Extract the [x, y] coordinate from the center of the cell holding the provided text.  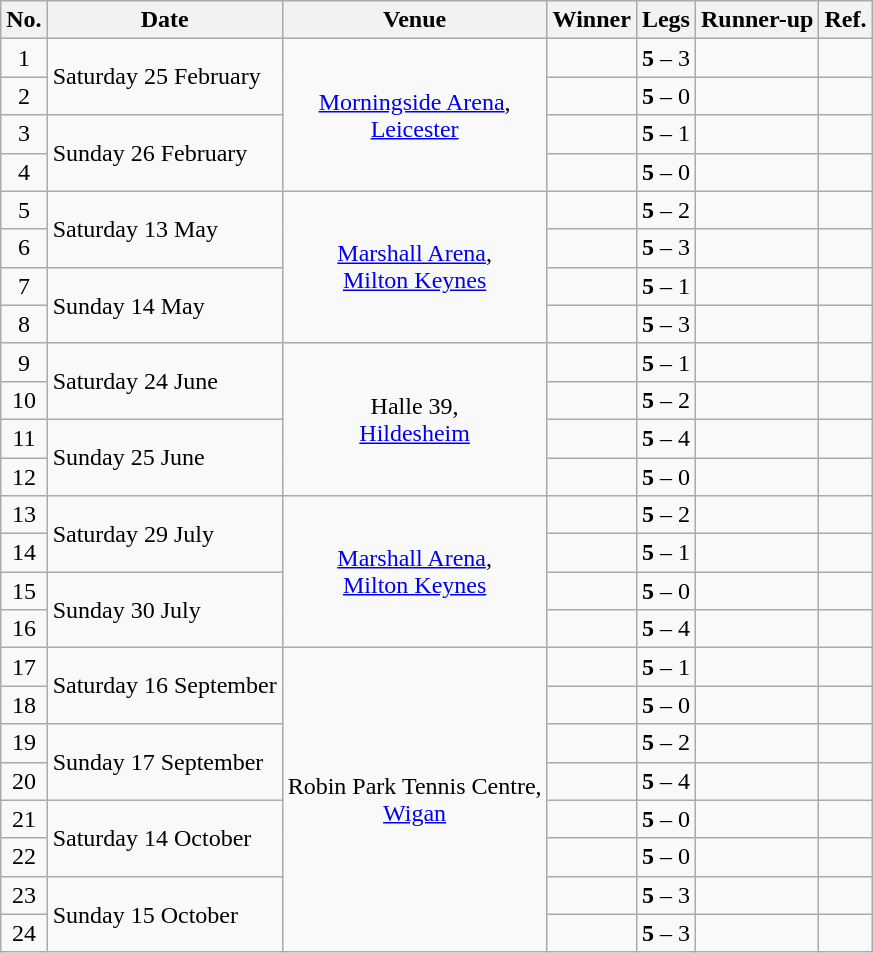
Morningside Arena, Leicester [414, 115]
5 [24, 210]
1 [24, 58]
24 [24, 933]
19 [24, 743]
22 [24, 857]
3 [24, 134]
13 [24, 515]
Saturday 25 February [164, 77]
9 [24, 362]
2 [24, 96]
11 [24, 438]
17 [24, 667]
23 [24, 895]
Sunday 30 July [164, 610]
Legs [666, 20]
12 [24, 477]
Saturday 24 June [164, 381]
Robin Park Tennis Centre, Wigan [414, 800]
Saturday 16 September [164, 686]
No. [24, 20]
8 [24, 324]
Runner-up [757, 20]
Sunday 26 February [164, 153]
Saturday 29 July [164, 534]
21 [24, 819]
Sunday 14 May [164, 305]
Halle 39, Hildesheim [414, 419]
Sunday 15 October [164, 914]
Saturday 14 October [164, 838]
Date [164, 20]
6 [24, 248]
Venue [414, 20]
Ref. [846, 20]
Winner [592, 20]
14 [24, 553]
18 [24, 705]
4 [24, 172]
15 [24, 591]
7 [24, 286]
Saturday 13 May [164, 229]
16 [24, 629]
Sunday 17 September [164, 762]
Sunday 25 June [164, 457]
10 [24, 400]
20 [24, 781]
